For the text-containing cell, return its midpoint in [X, Y] coordinate format. 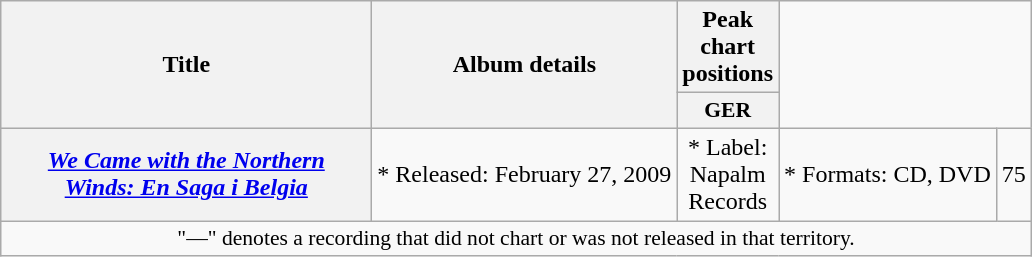
* Formats: CD, DVD [888, 174]
GER [728, 111]
We Came with the NorthernWinds: En Saga i Belgia [186, 174]
"—" denotes a recording that did not chart or was not released in that territory. [516, 238]
Peak chart positions [728, 47]
75 [1014, 174]
* Released: February 27, 2009 [524, 174]
Title [186, 65]
* Label: Napalm Records [728, 174]
Album details [524, 65]
